Pinpoint the cell where the given text exists, returning its [x, y] midpoint coordinate. 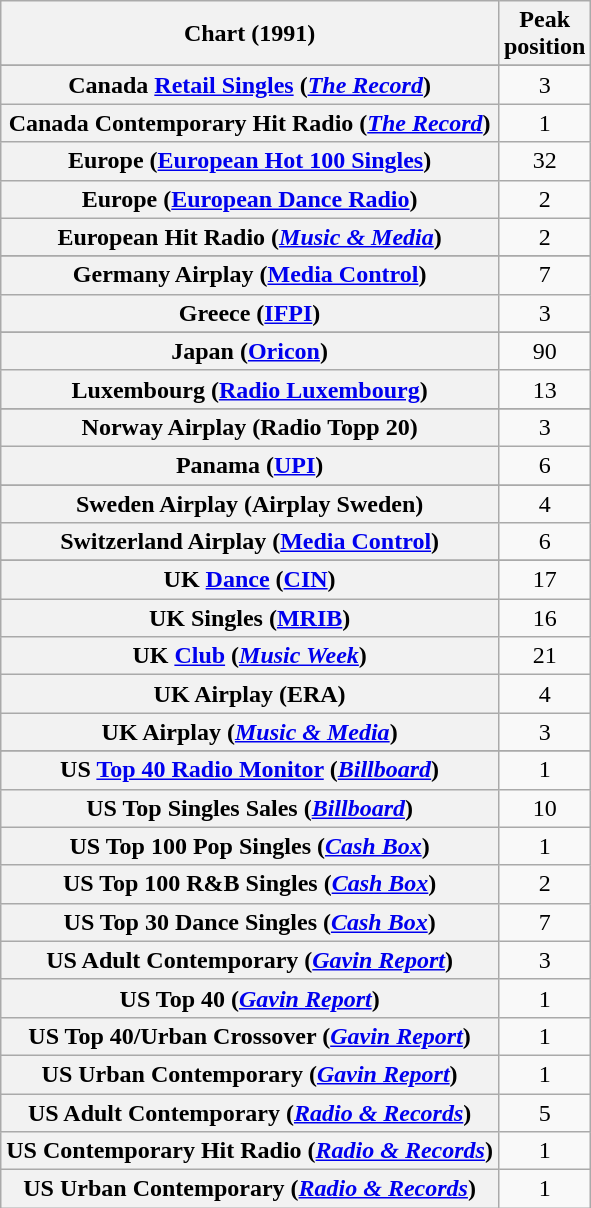
UK Airplay (ERA) [250, 694]
Panama (UPI) [250, 465]
Peak position [544, 34]
Chart (1991) [250, 34]
Europe (European Hot 100 Singles) [250, 161]
US Top 40/Urban Crossover (Gavin Report) [250, 1036]
Europe (European Dance Radio) [250, 199]
Germany Airplay (Media Control) [250, 275]
European Hit Radio (Music & Media) [250, 237]
US Adult Contemporary (Radio & Records) [250, 1113]
UK Singles (MRIB) [250, 618]
US Top Singles Sales (Billboard) [250, 808]
16 [544, 618]
21 [544, 656]
US Adult Contemporary (Gavin Report) [250, 960]
UK Dance (CIN) [250, 580]
US Contemporary Hit Radio (Radio & Records) [250, 1151]
Switzerland Airplay (Media Control) [250, 542]
Canada Retail Singles (The Record) [250, 85]
Canada Contemporary Hit Radio (The Record) [250, 123]
5 [544, 1113]
US Top 40 (Gavin Report) [250, 998]
Luxembourg (Radio Luxembourg) [250, 389]
10 [544, 808]
US Top 40 Radio Monitor (Billboard) [250, 770]
US Urban Contemporary (Gavin Report) [250, 1074]
US Top 30 Dance Singles (Cash Box) [250, 922]
US Top 100 R&B Singles (Cash Box) [250, 884]
UK Club (Music Week) [250, 656]
Norway Airplay (Radio Topp 20) [250, 427]
32 [544, 161]
90 [544, 351]
Greece (IFPI) [250, 313]
US Urban Contemporary (Radio & Records) [250, 1189]
Japan (Oricon) [250, 351]
17 [544, 580]
US Top 100 Pop Singles (Cash Box) [250, 846]
13 [544, 389]
UK Airplay (Music & Media) [250, 732]
Sweden Airplay (Airplay Sweden) [250, 503]
